Search for the cell housing the specified text and yield its [X, Y] center coordinate. 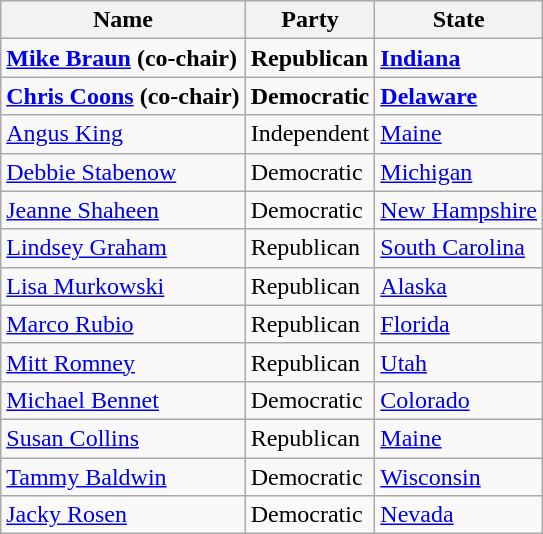
Lindsey Graham [123, 248]
Jacky Rosen [123, 515]
Mike Braun (co-chair) [123, 58]
Jeanne Shaheen [123, 210]
Utah [459, 362]
South Carolina [459, 248]
Wisconsin [459, 477]
Debbie Stabenow [123, 172]
Lisa Murkowski [123, 286]
Chris Coons (co-chair) [123, 96]
Tammy Baldwin [123, 477]
New Hampshire [459, 210]
Alaska [459, 286]
Nevada [459, 515]
Michigan [459, 172]
Angus King [123, 134]
Michael Bennet [123, 400]
State [459, 20]
Susan Collins [123, 438]
Mitt Romney [123, 362]
Name [123, 20]
Colorado [459, 400]
Indiana [459, 58]
Florida [459, 324]
Independent [310, 134]
Marco Rubio [123, 324]
Delaware [459, 96]
Party [310, 20]
